Locate the cell with the specified text and output its (X, Y) center coordinate. 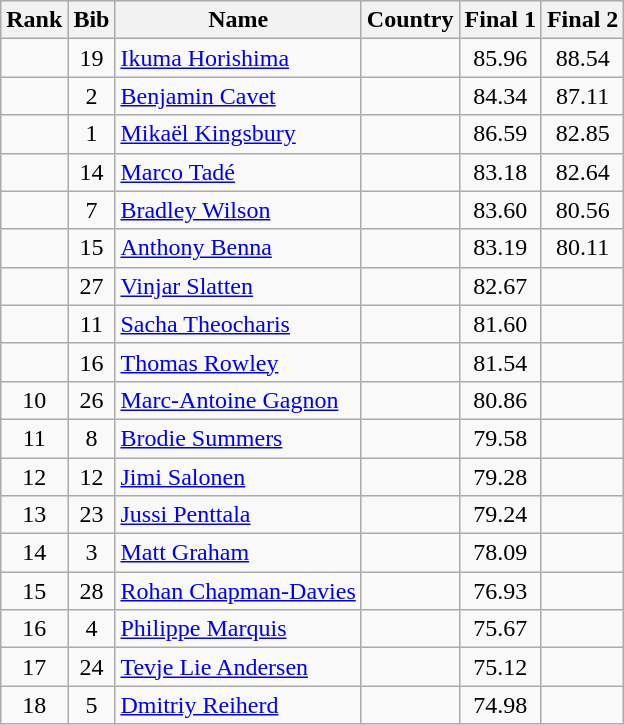
1 (92, 134)
Bradley Wilson (238, 210)
Anthony Benna (238, 248)
Dmitriy Reiherd (238, 705)
85.96 (500, 58)
79.58 (500, 438)
Tevje Lie Andersen (238, 667)
Thomas Rowley (238, 362)
19 (92, 58)
80.86 (500, 400)
Rank (34, 20)
Philippe Marquis (238, 629)
Vinjar Slatten (238, 286)
Marco Tadé (238, 172)
Marc-Antoine Gagnon (238, 400)
88.54 (582, 58)
Final 1 (500, 20)
82.67 (500, 286)
2 (92, 96)
26 (92, 400)
Sacha Theocharis (238, 324)
Bib (92, 20)
83.60 (500, 210)
82.85 (582, 134)
80.56 (582, 210)
79.24 (500, 515)
8 (92, 438)
24 (92, 667)
78.09 (500, 553)
80.11 (582, 248)
3 (92, 553)
27 (92, 286)
76.93 (500, 591)
Ikuma Horishima (238, 58)
13 (34, 515)
23 (92, 515)
18 (34, 705)
Benjamin Cavet (238, 96)
Final 2 (582, 20)
5 (92, 705)
81.60 (500, 324)
Mikaël Kingsbury (238, 134)
75.67 (500, 629)
7 (92, 210)
Jimi Salonen (238, 477)
83.18 (500, 172)
81.54 (500, 362)
28 (92, 591)
10 (34, 400)
Name (238, 20)
Rohan Chapman-Davies (238, 591)
84.34 (500, 96)
17 (34, 667)
79.28 (500, 477)
Country (410, 20)
74.98 (500, 705)
4 (92, 629)
86.59 (500, 134)
83.19 (500, 248)
82.64 (582, 172)
Matt Graham (238, 553)
Jussi Penttala (238, 515)
Brodie Summers (238, 438)
75.12 (500, 667)
87.11 (582, 96)
